Provide the (x, y) coordinate of the cell's center where the given text is located.  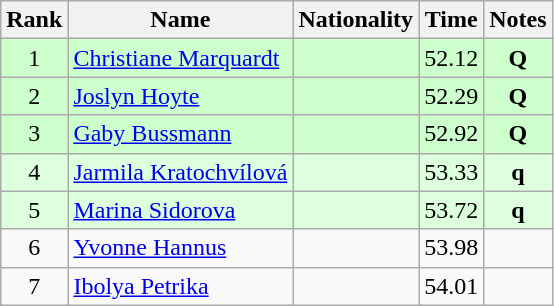
2 (34, 96)
52.92 (452, 134)
Yvonne Hannus (180, 248)
53.72 (452, 210)
7 (34, 286)
3 (34, 134)
Jarmila Kratochvílová (180, 172)
Marina Sidorova (180, 210)
52.12 (452, 58)
5 (34, 210)
6 (34, 248)
Nationality (356, 20)
53.98 (452, 248)
Name (180, 20)
Time (452, 20)
1 (34, 58)
Rank (34, 20)
54.01 (452, 286)
53.33 (452, 172)
Ibolya Petrika (180, 286)
Notes (518, 20)
52.29 (452, 96)
Gaby Bussmann (180, 134)
Joslyn Hoyte (180, 96)
4 (34, 172)
Christiane Marquardt (180, 58)
